Find where the given text appears and provide that cell's center as (x, y) coordinate. 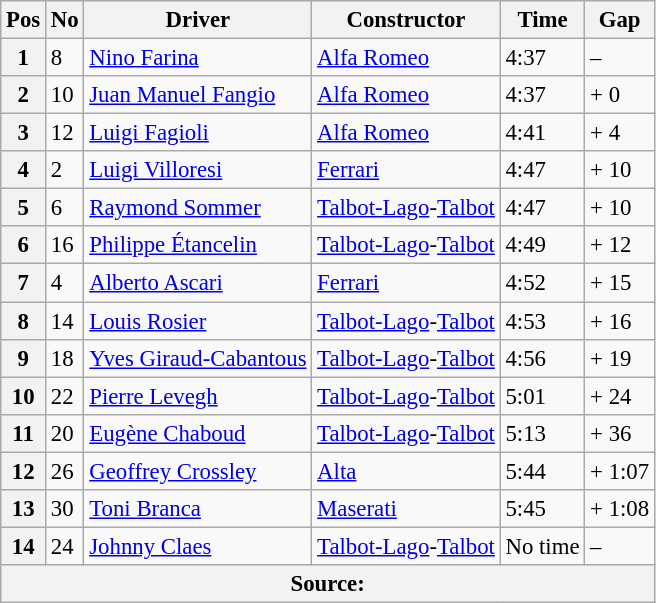
13 (24, 509)
26 (65, 471)
+ 1:08 (620, 509)
Maserati (406, 509)
30 (65, 509)
Pierre Levegh (198, 396)
7 (24, 283)
+ 0 (620, 95)
Louis Rosier (198, 321)
No (65, 20)
4:49 (542, 245)
4:53 (542, 321)
9 (24, 358)
Pos (24, 20)
11 (24, 433)
+ 1:07 (620, 471)
+ 12 (620, 245)
+ 16 (620, 321)
Alta (406, 471)
Luigi Fagioli (198, 133)
Johnny Claes (198, 546)
Driver (198, 20)
+ 19 (620, 358)
5:45 (542, 509)
+ 36 (620, 433)
Eugène Chaboud (198, 433)
Yves Giraud-Cabantous (198, 358)
Geoffrey Crossley (198, 471)
+ 24 (620, 396)
Luigi Villoresi (198, 170)
5:44 (542, 471)
4:41 (542, 133)
3 (24, 133)
Toni Branca (198, 509)
Juan Manuel Fangio (198, 95)
18 (65, 358)
Nino Farina (198, 58)
4:52 (542, 283)
Alberto Ascari (198, 283)
1 (24, 58)
22 (65, 396)
16 (65, 245)
20 (65, 433)
Constructor (406, 20)
+ 15 (620, 283)
5:13 (542, 433)
5 (24, 208)
Source: (328, 584)
Gap (620, 20)
+ 4 (620, 133)
Raymond Sommer (198, 208)
Time (542, 20)
24 (65, 546)
5:01 (542, 396)
No time (542, 546)
Philippe Étancelin (198, 245)
4:56 (542, 358)
